Determine the (X, Y) coordinate at the center of the cell enclosing the given text.  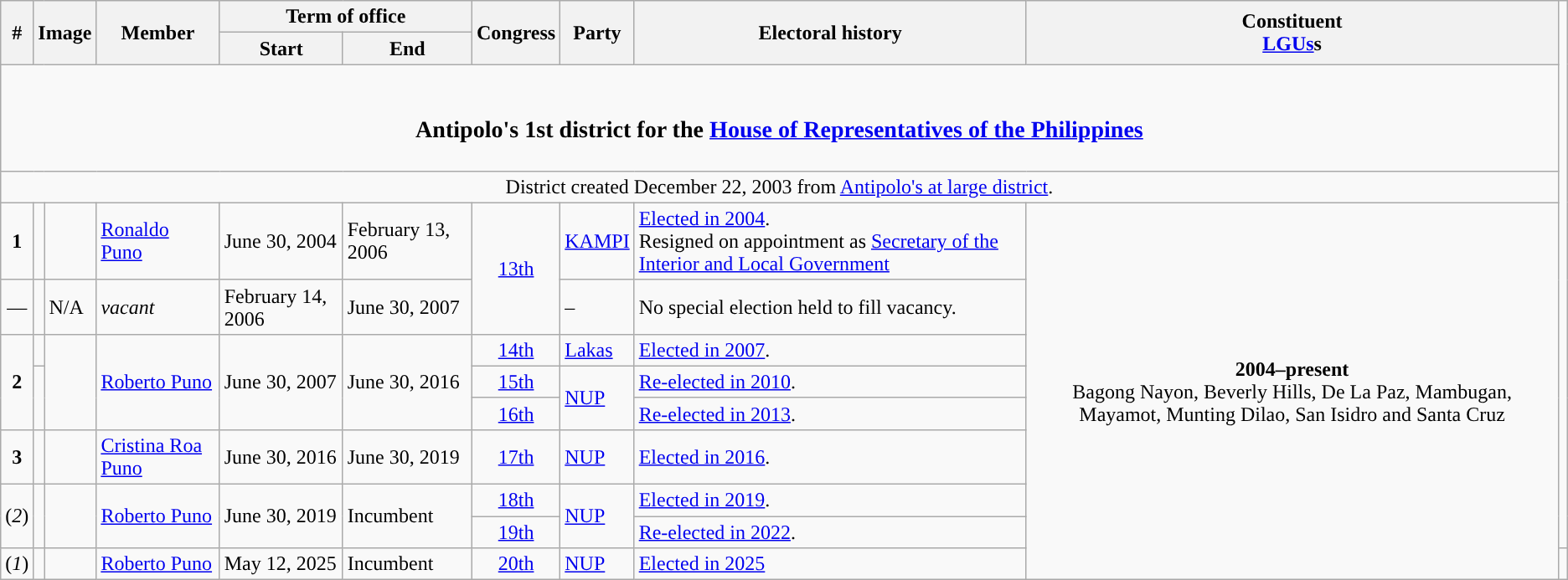
19th (516, 532)
February 14, 2006 (281, 306)
End (407, 49)
vacant (157, 306)
Elected in 2004.Resigned on appointment as Secretary of the Interior and Local Government (830, 241)
(1) (17, 564)
Image (65, 33)
Member (157, 33)
Antipolo's 1st district for the House of Representatives of the Philippines (779, 117)
2 (17, 382)
June 30, 2004 (281, 241)
Elected in 2019. (830, 500)
Re-elected in 2022. (830, 532)
17th (516, 457)
N/A (70, 306)
Term of office (345, 17)
Re-elected in 2013. (830, 413)
3 (17, 457)
ConstituentLGUss (1292, 33)
Ronaldo Puno (157, 241)
No special election held to fill vacancy. (830, 306)
# (17, 33)
— (17, 306)
18th (516, 500)
District created December 22, 2003 from Antipolo's at large district. (779, 187)
16th (516, 413)
(2) (17, 516)
Elected in 2007. (830, 350)
Elected in 2016. (830, 457)
Congress (516, 33)
Elected in 2025 (830, 564)
2004–presentBagong Nayon, Beverly Hills, De La Paz, Mambugan, Mayamot, Munting Dilao, San Isidro and Santa Cruz (1292, 392)
Party (597, 33)
Re-elected in 2010. (830, 382)
KAMPI (597, 241)
Cristina Roa Puno (157, 457)
1 (17, 241)
14th (516, 350)
Electoral history (830, 33)
May 12, 2025 (281, 564)
Lakas (597, 350)
15th (516, 382)
– (597, 306)
Start (281, 49)
20th (516, 564)
February 13, 2006 (407, 241)
13th (516, 268)
